For the text-containing cell, return its midpoint in [X, Y] coordinate format. 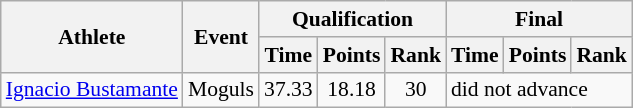
30 [416, 90]
Final [539, 19]
Event [221, 36]
Ignacio Bustamante [92, 90]
18.18 [352, 90]
did not advance [539, 90]
Athlete [92, 36]
Qualification [352, 19]
37.33 [288, 90]
Moguls [221, 90]
